Locate the cell with the specified text and output its [x, y] center coordinate. 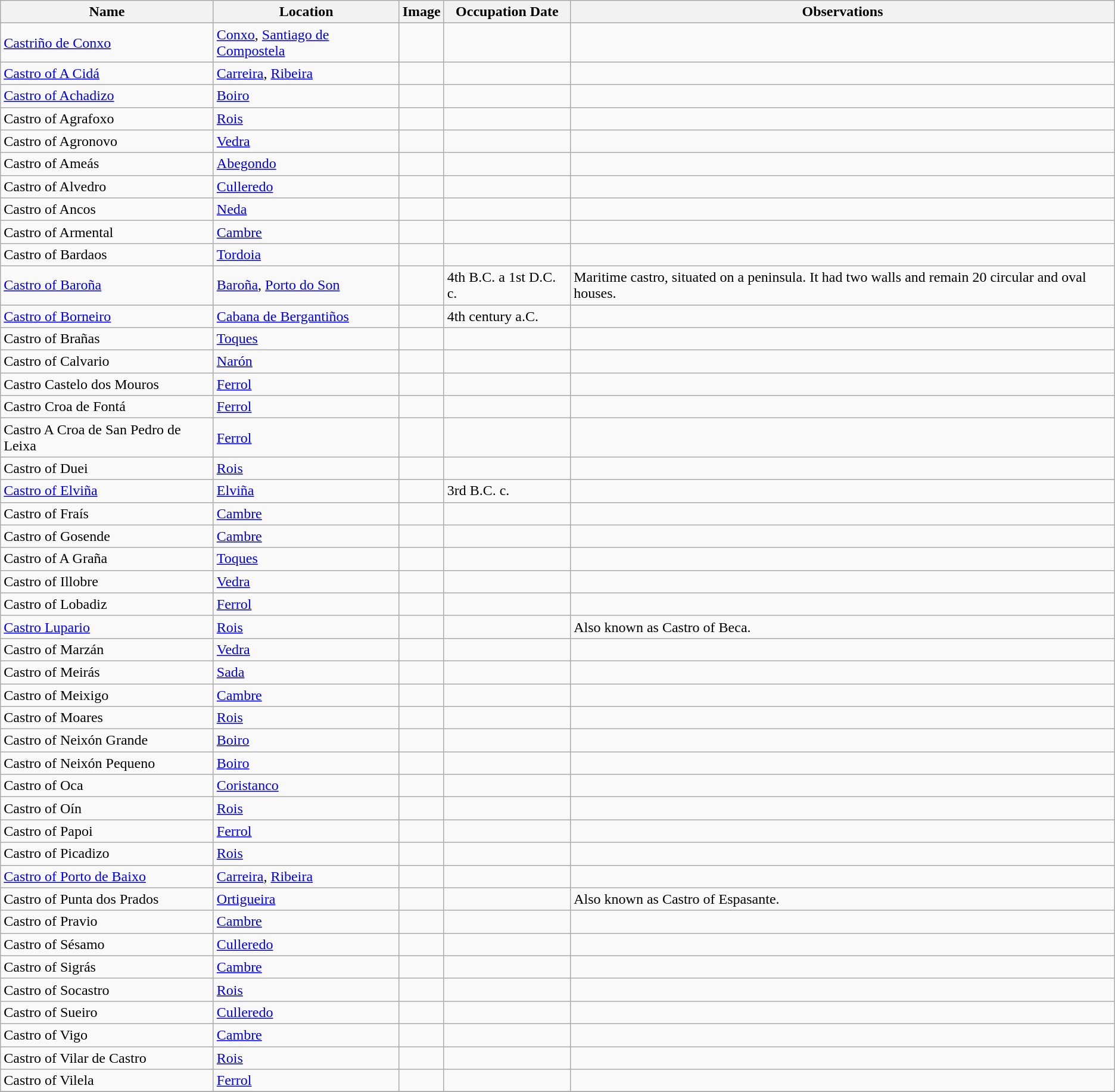
Castro of Ameás [107, 164]
Castro of Achadizo [107, 96]
Castro of Meixigo [107, 695]
Castro of Sigrás [107, 967]
Castro of Oín [107, 808]
Castro of Ancos [107, 209]
Castro Croa de Fontá [107, 407]
Sada [306, 672]
Castro of Oca [107, 786]
Neda [306, 209]
Castro of Elviña [107, 491]
Castro of Gosende [107, 536]
Occupation Date [507, 12]
Castro of Sésamo [107, 944]
Castro of Moares [107, 718]
4th B.C. a 1st D.C. c. [507, 285]
Location [306, 12]
Baroña, Porto do Son [306, 285]
Castro of Lobadiz [107, 604]
Castro of Sueiro [107, 1012]
Castro of Marzán [107, 649]
Castro of Pravio [107, 922]
4th century a.C. [507, 316]
Also known as Castro of Beca. [843, 627]
Castro of Porto de Baixo [107, 876]
Castro of Brañas [107, 339]
Castro of Armental [107, 232]
Castro of Meirás [107, 672]
Castriño de Conxo [107, 43]
Ortigueira [306, 899]
Coristanco [306, 786]
Castro of A Graña [107, 559]
Castro of Socastro [107, 990]
Narón [306, 362]
Castro of Picadizo [107, 854]
Castro of Papoi [107, 831]
Castro of Vigo [107, 1035]
Observations [843, 12]
Castro of Vilela [107, 1081]
Castro A Croa de San Pedro de Leixa [107, 437]
Castro of Agrafoxo [107, 119]
Also known as Castro of Espasante. [843, 899]
Castro of Fraís [107, 514]
Castro of Vilar de Castro [107, 1057]
Name [107, 12]
Castro of Punta dos Prados [107, 899]
Castro of Bardaos [107, 254]
Elviña [306, 491]
Castro of Illobre [107, 581]
Castro of Calvario [107, 362]
Castro of Neixón Pequeno [107, 763]
Abegondo [306, 164]
Castro of Alvedro [107, 186]
3rd B.C. c. [507, 491]
Castro of A Cidá [107, 73]
Image [422, 12]
Castro Lupario [107, 627]
Castro of Duei [107, 468]
Castro of Agronovo [107, 141]
Castro of Neixón Grande [107, 741]
Maritime castro, situated on a peninsula. It had two walls and remain 20 circular and oval houses. [843, 285]
Conxo, Santiago de Compostela [306, 43]
Tordoia [306, 254]
Castro of Baroña [107, 285]
Cabana de Bergantiños [306, 316]
Castro Castelo dos Mouros [107, 384]
Castro of Borneiro [107, 316]
